Output the (x, y) coordinate of the center of the cell containing the given text.  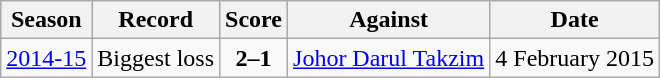
4 February 2015 (575, 58)
Biggest loss (156, 58)
Against (389, 20)
Season (46, 20)
2014-15 (46, 58)
Date (575, 20)
2–1 (254, 58)
Score (254, 20)
Record (156, 20)
Johor Darul Takzim (389, 58)
